Determine the [x, y] coordinate at the center of the cell enclosing the given text.  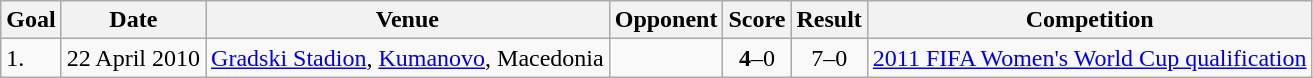
Date [133, 20]
1. [31, 58]
7–0 [829, 58]
Score [757, 20]
22 April 2010 [133, 58]
Opponent [666, 20]
Venue [408, 20]
Competition [1090, 20]
Gradski Stadion, Kumanovo, Macedonia [408, 58]
2011 FIFA Women's World Cup qualification [1090, 58]
Result [829, 20]
4–0 [757, 58]
Goal [31, 20]
